Identify which cell holds the provided text, then report its (x, y) central coordinate. 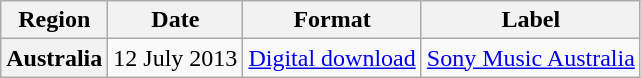
Australia (54, 58)
Format (332, 20)
Sony Music Australia (530, 58)
Region (54, 20)
Digital download (332, 58)
12 July 2013 (176, 58)
Label (530, 20)
Date (176, 20)
